Identify which cell holds the provided text, then report its (x, y) central coordinate. 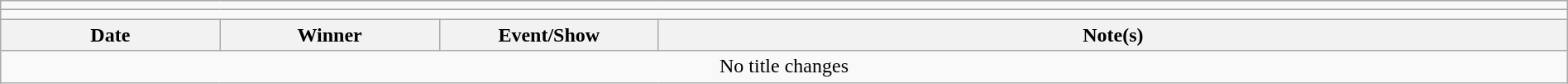
No title changes (784, 67)
Winner (329, 35)
Event/Show (549, 35)
Date (111, 35)
Note(s) (1113, 35)
